Provide the (x, y) coordinate of the cell's center where the given text is located.  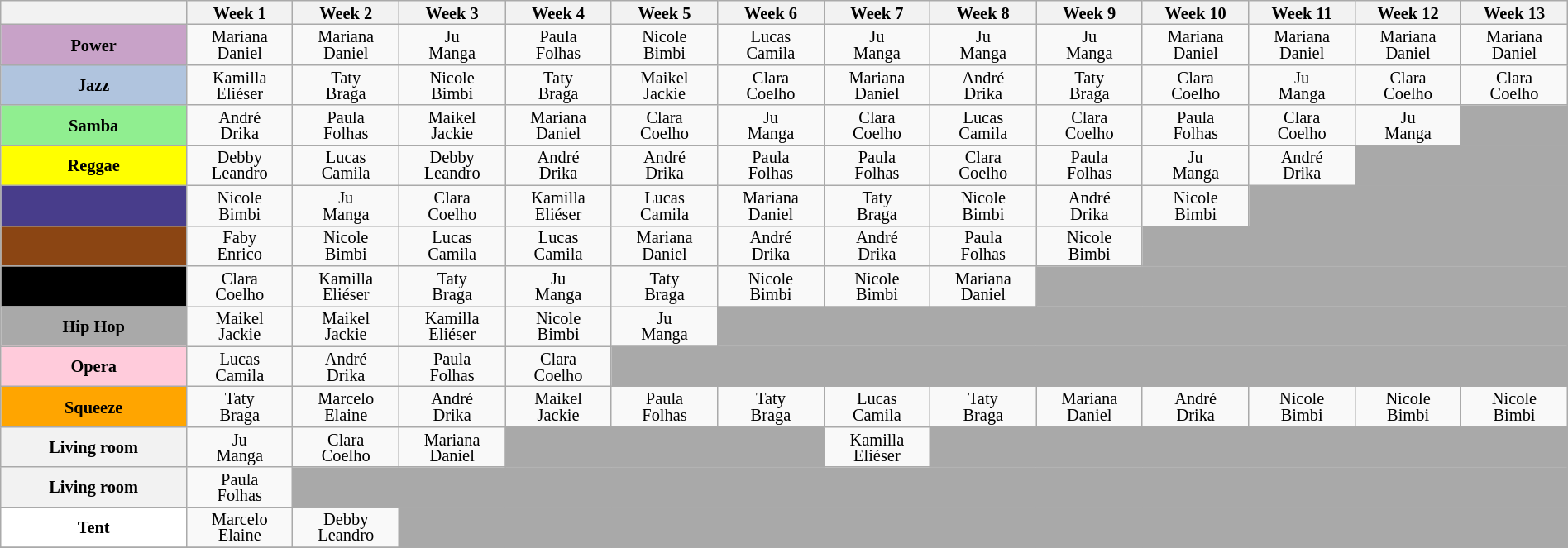
Week 6 (771, 12)
Week 9 (1089, 12)
Week 11 (1302, 12)
Reggae (94, 165)
Samba (94, 126)
Week 8 (983, 12)
Tent (94, 527)
Squeeze (94, 407)
Week 2 (346, 12)
Jazz (94, 84)
Power (94, 45)
Week 10 (1195, 12)
FabyEnrico (240, 246)
Week 3 (452, 12)
Opera (94, 367)
Week 7 (877, 12)
Week 4 (558, 12)
Week 12 (1408, 12)
Week 13 (1514, 12)
Week 1 (240, 12)
Week 5 (664, 12)
Hip Hop (94, 326)
